Capture the cell that displays the provided text and extract its [X, Y] central coordinate. 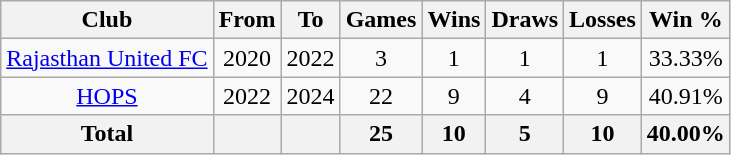
From [247, 20]
Club [107, 20]
Wins [454, 20]
Rajasthan United FC [107, 58]
5 [525, 134]
25 [381, 134]
40.00% [686, 134]
HOPS [107, 96]
2024 [310, 96]
Losses [603, 20]
Win % [686, 20]
22 [381, 96]
33.33% [686, 58]
4 [525, 96]
2020 [247, 58]
Draws [525, 20]
Total [107, 134]
3 [381, 58]
To [310, 20]
40.91% [686, 96]
Games [381, 20]
